Detect which cell encompasses the target text, then output its [X, Y] center coordinate. 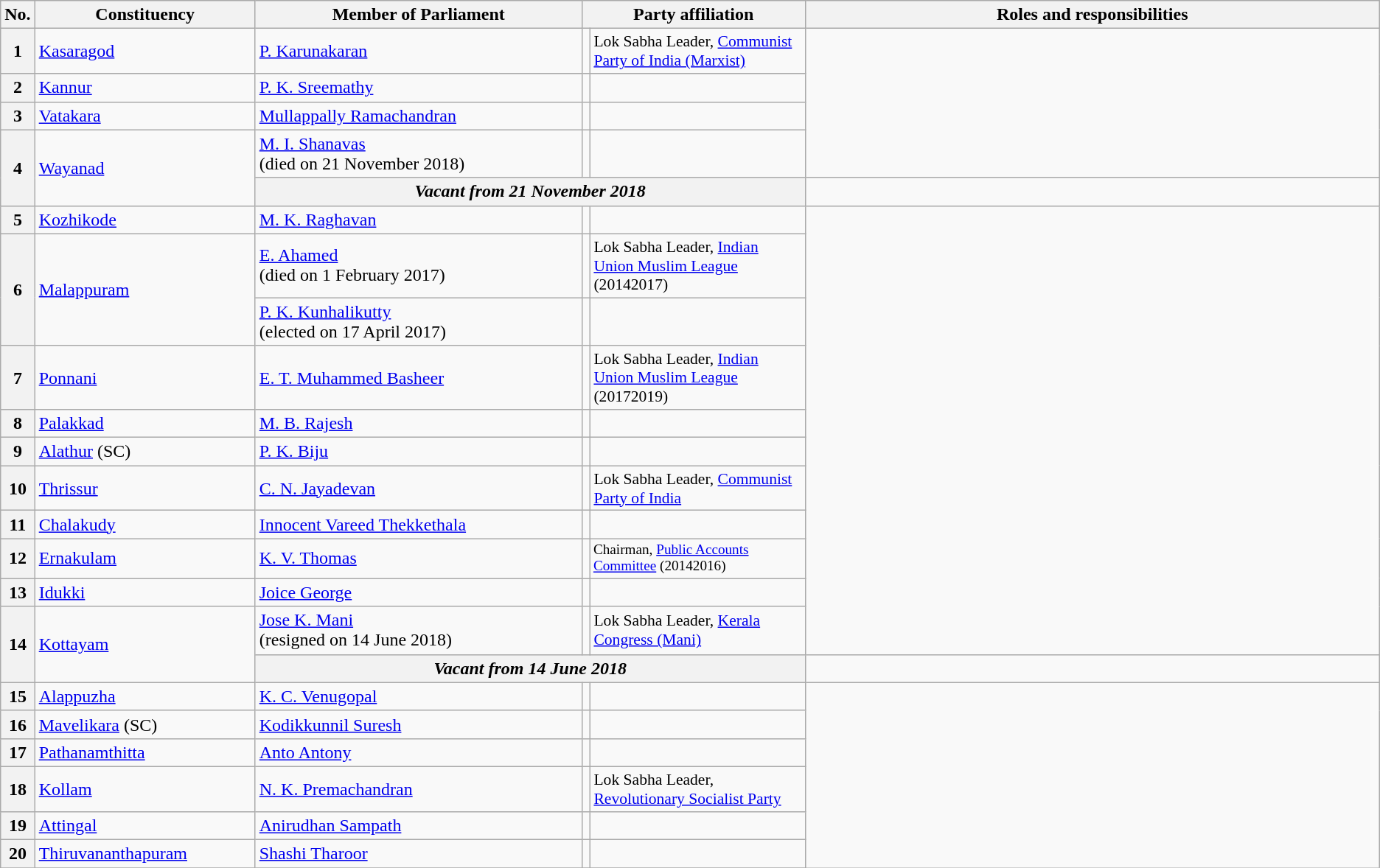
10 [18, 488]
Lok Sabha Leader, Indian Union Muslim League (20142017) [697, 265]
5 [18, 220]
19 [18, 826]
Mullappally Ramachandran [419, 116]
18 [18, 788]
M. K. Raghavan [419, 220]
K. V. Thomas [419, 559]
Kasaragod [144, 52]
Chalakudy [144, 525]
11 [18, 525]
8 [18, 424]
Jose K. Mani(resigned on 14 June 2018) [419, 631]
20 [18, 854]
Pathanamthitta [144, 752]
Joice George [419, 592]
No. [18, 15]
9 [18, 452]
P. K. Sreemathy [419, 88]
Vacant from 21 November 2018 [530, 192]
K. C. Venugopal [419, 696]
Anirudhan Sampath [419, 826]
M. B. Rajesh [419, 424]
Ernakulam [144, 559]
Vacant from 14 June 2018 [530, 668]
Malappuram [144, 290]
4 [18, 168]
Palakkad [144, 424]
Kottayam [144, 644]
Thiruvananthapuram [144, 854]
15 [18, 696]
Shashi Tharoor [419, 854]
Lok Sabha Leader, Indian Union Muslim League (20172019) [697, 377]
Kannur [144, 88]
3 [18, 116]
12 [18, 559]
M. I. Shanavas(died on 21 November 2018) [419, 153]
Kollam [144, 788]
Mavelikara (SC) [144, 724]
6 [18, 290]
P. K. Kunhalikutty(elected on 17 April 2017) [419, 321]
Kodikkunnil Suresh [419, 724]
N. K. Premachandran [419, 788]
Member of Parliament [419, 15]
Alathur (SC) [144, 452]
2 [18, 88]
Party affiliation [693, 15]
Anto Antony [419, 752]
Ponnani [144, 377]
17 [18, 752]
Innocent Vareed Thekkethala [419, 525]
Kozhikode [144, 220]
Vatakara [144, 116]
16 [18, 724]
E. Ahamed(died on 1 February 2017) [419, 265]
1 [18, 52]
Chairman, Public Accounts Committee (20142016) [697, 559]
C. N. Jayadevan [419, 488]
P. K. Biju [419, 452]
14 [18, 644]
Lok Sabha Leader, Communist Party of India (Marxist) [697, 52]
Thrissur [144, 488]
Roles and responsibilities [1092, 15]
Lok Sabha Leader, Revolutionary Socialist Party [697, 788]
13 [18, 592]
Idukki [144, 592]
7 [18, 377]
Wayanad [144, 168]
Alappuzha [144, 696]
Attingal [144, 826]
Lok Sabha Leader, Kerala Congress (Mani) [697, 631]
Constituency [144, 15]
Lok Sabha Leader, Communist Party of India [697, 488]
E. T. Muhammed Basheer [419, 377]
P. Karunakaran [419, 52]
